Pinpoint the cell where the given text exists, returning its (X, Y) midpoint coordinate. 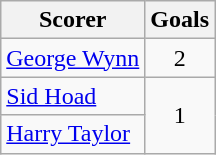
Goals (180, 20)
Harry Taylor (73, 134)
Scorer (73, 20)
1 (180, 115)
2 (180, 58)
George Wynn (73, 58)
Sid Hoad (73, 96)
